Provide the [X, Y] coordinate of the cell's center where the given text is located.  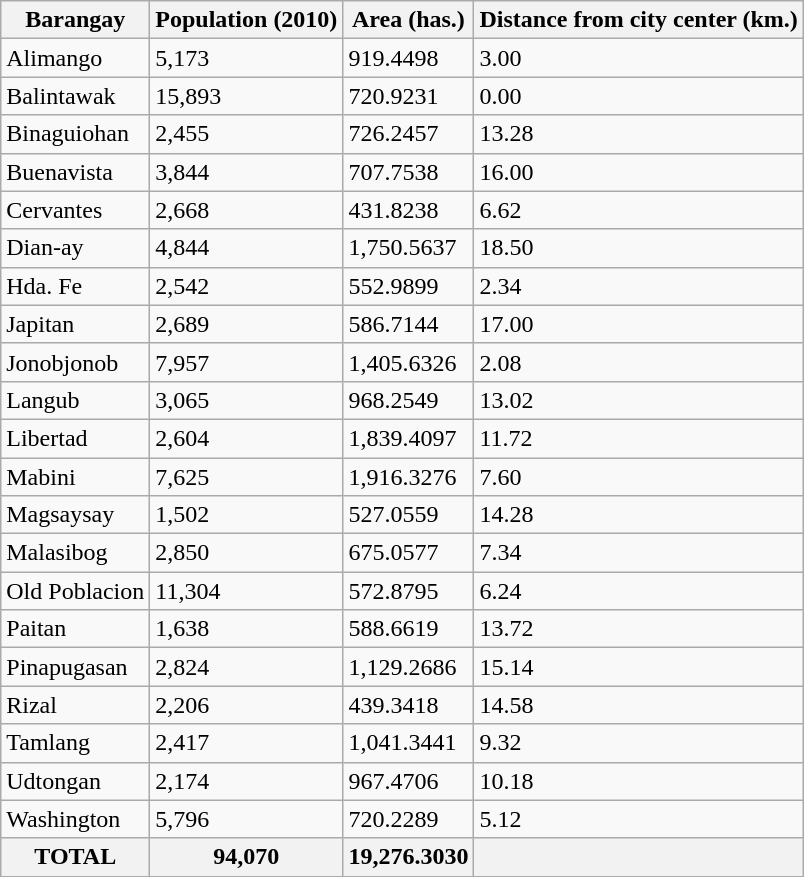
Binaguiohan [76, 134]
2,417 [246, 743]
Cervantes [76, 210]
Alimango [76, 58]
Udtongan [76, 781]
13.72 [638, 629]
588.6619 [408, 629]
6.24 [638, 591]
Balintawak [76, 96]
Old Poblacion [76, 591]
2,206 [246, 705]
2,824 [246, 667]
439.3418 [408, 705]
3.00 [638, 58]
6.62 [638, 210]
Hda. Fe [76, 286]
Population (2010) [246, 20]
967.4706 [408, 781]
Langub [76, 400]
726.2457 [408, 134]
1,839.4097 [408, 438]
552.9899 [408, 286]
7,957 [246, 362]
Malasibog [76, 553]
2.08 [638, 362]
2,668 [246, 210]
1,750.5637 [408, 248]
Buenavista [76, 172]
13.28 [638, 134]
1,129.2686 [408, 667]
Dian-ay [76, 248]
3,844 [246, 172]
1,916.3276 [408, 477]
2,850 [246, 553]
Barangay [76, 20]
Washington [76, 819]
1,041.3441 [408, 743]
2,542 [246, 286]
Libertad [76, 438]
Magsaysay [76, 515]
2,174 [246, 781]
1,638 [246, 629]
TOTAL [76, 857]
16.00 [638, 172]
14.28 [638, 515]
Area (has.) [408, 20]
10.18 [638, 781]
527.0559 [408, 515]
1,502 [246, 515]
919.4498 [408, 58]
2.34 [638, 286]
3,065 [246, 400]
11,304 [246, 591]
7.34 [638, 553]
1,405.6326 [408, 362]
7,625 [246, 477]
Mabini [76, 477]
586.7144 [408, 324]
2,455 [246, 134]
14.58 [638, 705]
94,070 [246, 857]
2,604 [246, 438]
Distance from city center (km.) [638, 20]
18.50 [638, 248]
15.14 [638, 667]
707.7538 [408, 172]
5,173 [246, 58]
7.60 [638, 477]
2,689 [246, 324]
5,796 [246, 819]
968.2549 [408, 400]
Pinapugasan [76, 667]
Rizal [76, 705]
720.9231 [408, 96]
Tamlang [76, 743]
0.00 [638, 96]
15,893 [246, 96]
11.72 [638, 438]
Japitan [76, 324]
572.8795 [408, 591]
4,844 [246, 248]
675.0577 [408, 553]
13.02 [638, 400]
9.32 [638, 743]
720.2289 [408, 819]
431.8238 [408, 210]
Jonobjonob [76, 362]
19,276.3030 [408, 857]
Paitan [76, 629]
5.12 [638, 819]
17.00 [638, 324]
